For the text-containing cell, return its midpoint in [x, y] coordinate format. 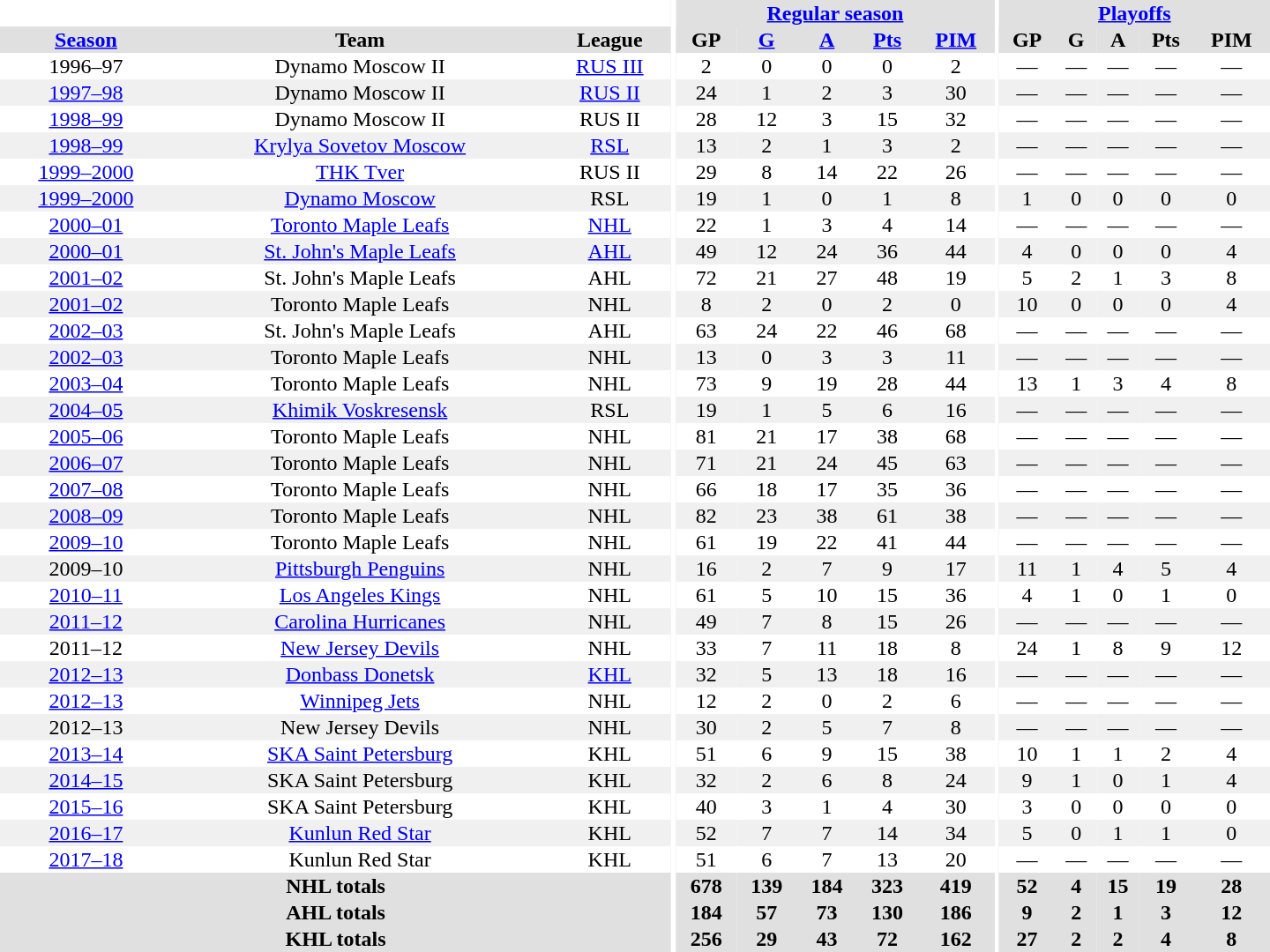
Winnipeg Jets [360, 701]
2016–17 [86, 833]
130 [887, 912]
Khimik Voskresensk [360, 410]
Regular season [834, 13]
2007–08 [86, 489]
2004–05 [86, 410]
2006–07 [86, 463]
43 [826, 939]
48 [887, 278]
419 [956, 886]
678 [706, 886]
82 [706, 516]
2008–09 [86, 516]
NHL totals [335, 886]
2017–18 [86, 859]
Carolina Hurricanes [360, 621]
Donbass Donetsk [360, 674]
2010–11 [86, 595]
256 [706, 939]
RUS III [609, 66]
81 [706, 436]
139 [766, 886]
KHL totals [335, 939]
323 [887, 886]
66 [706, 489]
League [609, 40]
Los Angeles Kings [360, 595]
34 [956, 833]
2014–15 [86, 780]
57 [766, 912]
23 [766, 516]
2015–16 [86, 807]
40 [706, 807]
Dynamo Moscow [360, 198]
186 [956, 912]
2003–04 [86, 383]
45 [887, 463]
1997–98 [86, 93]
46 [887, 331]
AHL totals [335, 912]
33 [706, 648]
2005–06 [86, 436]
71 [706, 463]
20 [956, 859]
35 [887, 489]
Krylya Sovetov Moscow [360, 145]
Playoffs [1134, 13]
41 [887, 542]
162 [956, 939]
THK Tver [360, 172]
Season [86, 40]
Team [360, 40]
Pittsburgh Penguins [360, 569]
1996–97 [86, 66]
2013–14 [86, 754]
